Identify which cell holds the provided text, then report its [X, Y] central coordinate. 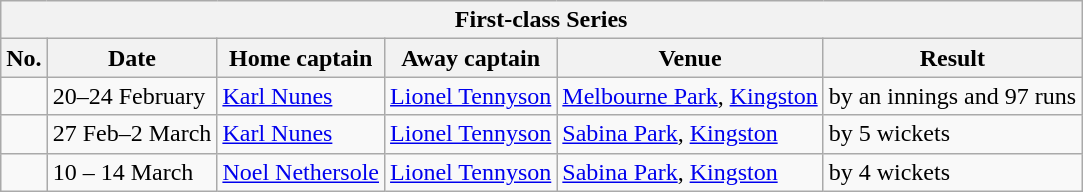
Home captain [301, 58]
Melbourne Park, Kingston [690, 96]
Date [132, 58]
10 – 14 March [132, 172]
by 4 wickets [952, 172]
No. [24, 58]
Noel Nethersole [301, 172]
First-class Series [542, 20]
20–24 February [132, 96]
by 5 wickets [952, 134]
Result [952, 58]
Away captain [471, 58]
by an innings and 97 runs [952, 96]
27 Feb–2 March [132, 134]
Venue [690, 58]
